Scan for the cell matching the given text and deliver its [X, Y] coordinate at center. 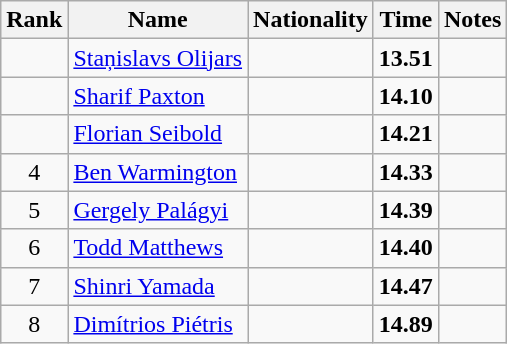
7 [34, 286]
Dimítrios Piétris [158, 324]
14.33 [406, 172]
Name [158, 20]
Gergely Palágyi [158, 210]
6 [34, 248]
Florian Seibold [158, 134]
14.21 [406, 134]
4 [34, 172]
Ben Warmington [158, 172]
Nationality [311, 20]
14.89 [406, 324]
Rank [34, 20]
Staņislavs Olijars [158, 58]
Time [406, 20]
5 [34, 210]
13.51 [406, 58]
Sharif Paxton [158, 96]
14.10 [406, 96]
Shinri Yamada [158, 286]
14.39 [406, 210]
Notes [472, 20]
Todd Matthews [158, 248]
8 [34, 324]
14.47 [406, 286]
14.40 [406, 248]
